Capture the cell that displays the provided text and extract its (x, y) central coordinate. 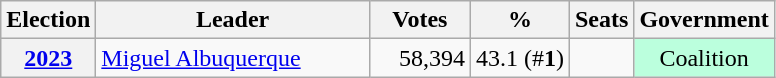
Election (48, 20)
Leader (233, 20)
Seats (601, 20)
2023 (48, 58)
Miguel Albuquerque (233, 58)
Votes (420, 20)
43.1 (#1) (520, 58)
58,394 (420, 58)
Coalition (704, 58)
% (520, 20)
Government (704, 20)
